Identify which cell holds the provided text, then report its [X, Y] central coordinate. 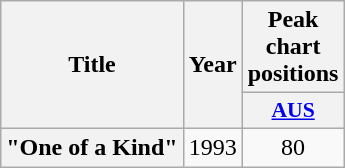
1993 [212, 147]
80 [293, 147]
Year [212, 65]
AUS [293, 111]
"One of a Kind" [92, 147]
Peak chart positions [293, 47]
Title [92, 65]
